Output the [X, Y] coordinate of the center of the cell containing the given text.  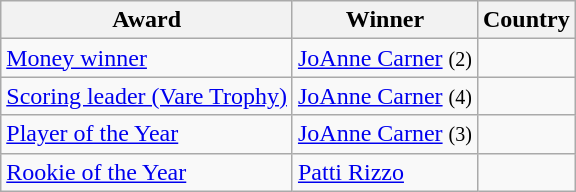
Scoring leader (Vare Trophy) [147, 96]
Award [147, 20]
Winner [384, 20]
Money winner [147, 58]
Patti Rizzo [384, 172]
Rookie of the Year [147, 172]
JoAnne Carner (3) [384, 134]
JoAnne Carner (2) [384, 58]
JoAnne Carner (4) [384, 96]
Country [526, 20]
Player of the Year [147, 134]
